Capture the cell that displays the provided text and extract its (X, Y) central coordinate. 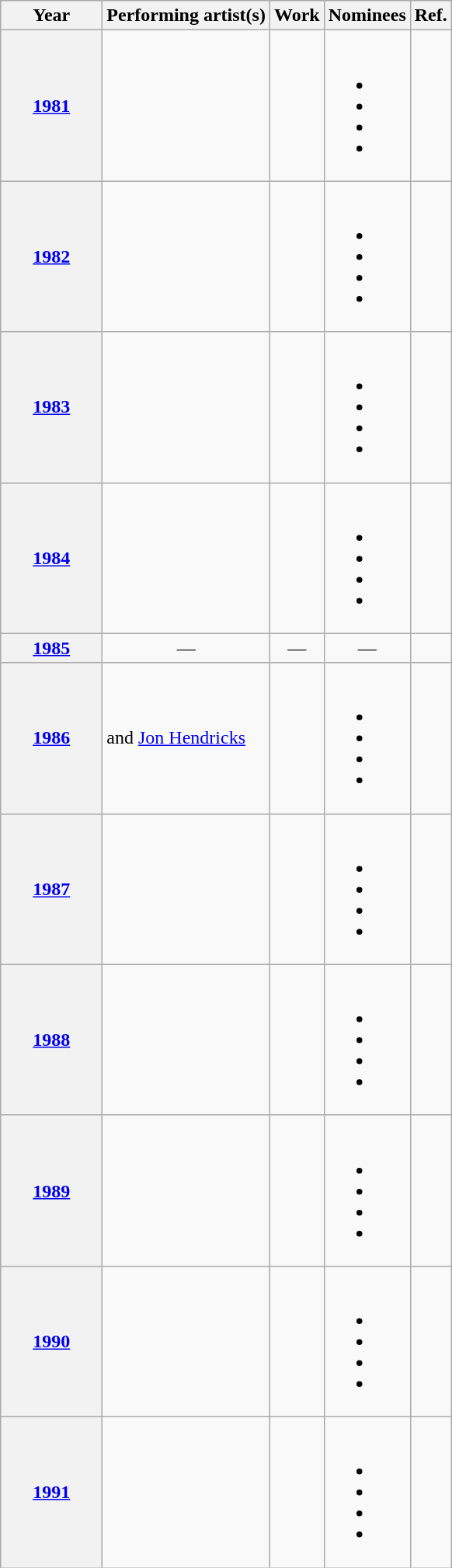
Year (51, 16)
1991 (51, 1492)
1988 (51, 1040)
1986 (51, 738)
1983 (51, 407)
and Jon Hendricks (186, 738)
1990 (51, 1341)
Ref. (430, 16)
1989 (51, 1190)
Performing artist(s) (186, 16)
Nominees (367, 16)
Work (297, 16)
1982 (51, 256)
1981 (51, 106)
1984 (51, 558)
1987 (51, 889)
1985 (51, 648)
